From the cell containing the given text, extract its center point as [X, Y] coordinate. 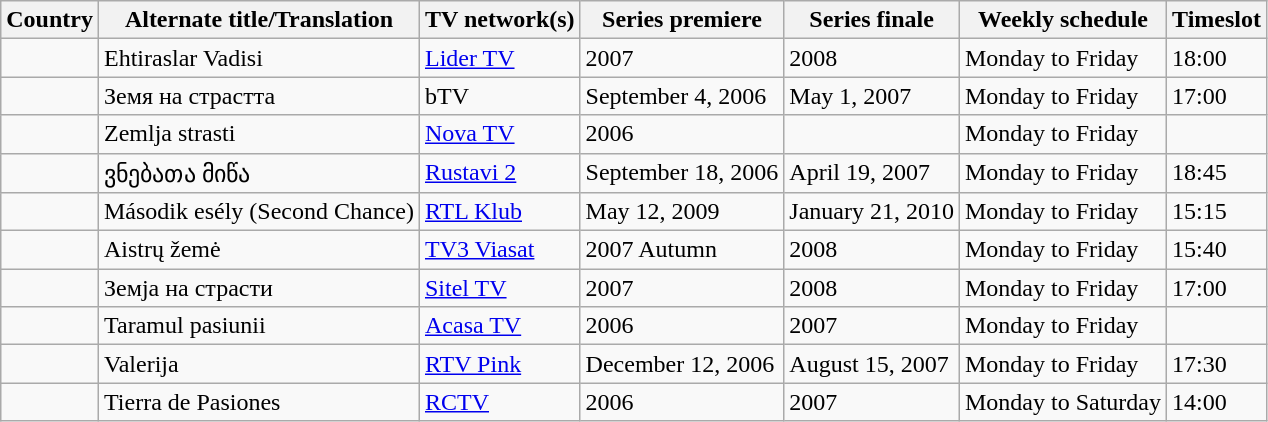
2007 Autumn [682, 250]
14:00 [1217, 402]
December 12, 2006 [682, 364]
September 18, 2006 [682, 173]
Series premiere [682, 20]
ვნებათა მიწა [258, 173]
Земя на страстта [258, 96]
April 19, 2007 [872, 173]
18:45 [1217, 173]
15:40 [1217, 250]
TV network(s) [500, 20]
September 4, 2006 [682, 96]
Aistrų žemė [258, 250]
Valerija [258, 364]
RTV Pink [500, 364]
bTV [500, 96]
Monday to Saturday [1062, 402]
Country [50, 20]
May 12, 2009 [682, 212]
Nova TV [500, 134]
Acasa TV [500, 326]
18:00 [1217, 58]
January 21, 2010 [872, 212]
Timeslot [1217, 20]
August 15, 2007 [872, 364]
Земја на страсти [258, 288]
Lider TV [500, 58]
15:15 [1217, 212]
May 1, 2007 [872, 96]
Zemlja strasti [258, 134]
17:30 [1217, 364]
Weekly schedule [1062, 20]
Második esély (Second Chance) [258, 212]
Taramul pasiunii [258, 326]
Tierra de Pasiones [258, 402]
TV3 Viasat [500, 250]
RTL Klub [500, 212]
Ehtiraslar Vadisi [258, 58]
RCTV [500, 402]
Rustavi 2 [500, 173]
Alternate title/Translation [258, 20]
Sitel TV [500, 288]
Series finale [872, 20]
